Pinpoint the cell where the given text exists, returning its [X, Y] midpoint coordinate. 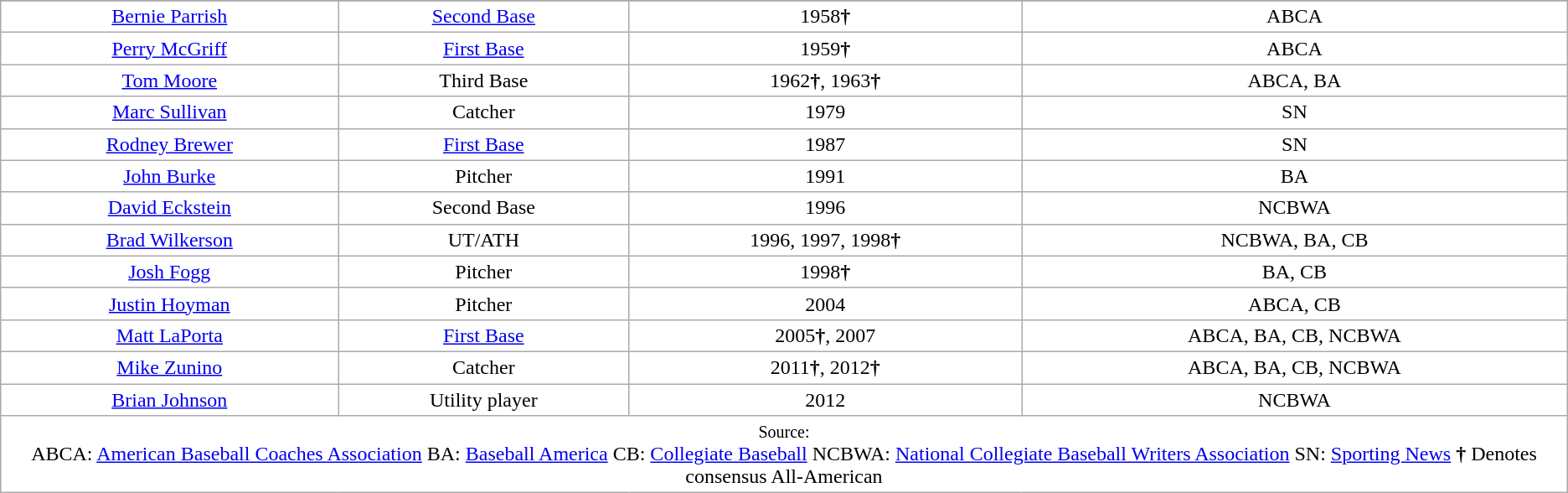
NCBWA, BA, CB [1295, 240]
BA, CB [1295, 272]
Matt LaPorta [169, 335]
Perry McGriff [169, 49]
Brian Johnson [169, 400]
ABCA, BA [1295, 80]
2012 [826, 400]
1996 [826, 208]
ABCA, CB [1295, 304]
Mike Zunino [169, 367]
1996, 1997, 1998† [826, 240]
Third Base [484, 80]
1959† [826, 49]
1979 [826, 112]
1987 [826, 144]
Utility player [484, 400]
David Eckstein [169, 208]
1991 [826, 176]
Rodney Brewer [169, 144]
Brad Wilkerson [169, 240]
Bernie Parrish [169, 17]
BA [1295, 176]
Tom Moore [169, 80]
1962†, 1963† [826, 80]
UT/ATH [484, 240]
Justin Hoyman [169, 304]
2011†, 2012† [826, 367]
Josh Fogg [169, 272]
Marc Sullivan [169, 112]
1958† [826, 17]
2004 [826, 304]
John Burke [169, 176]
1998† [826, 272]
2005†, 2007 [826, 335]
